From the cell containing the given text, extract its center point as [x, y] coordinate. 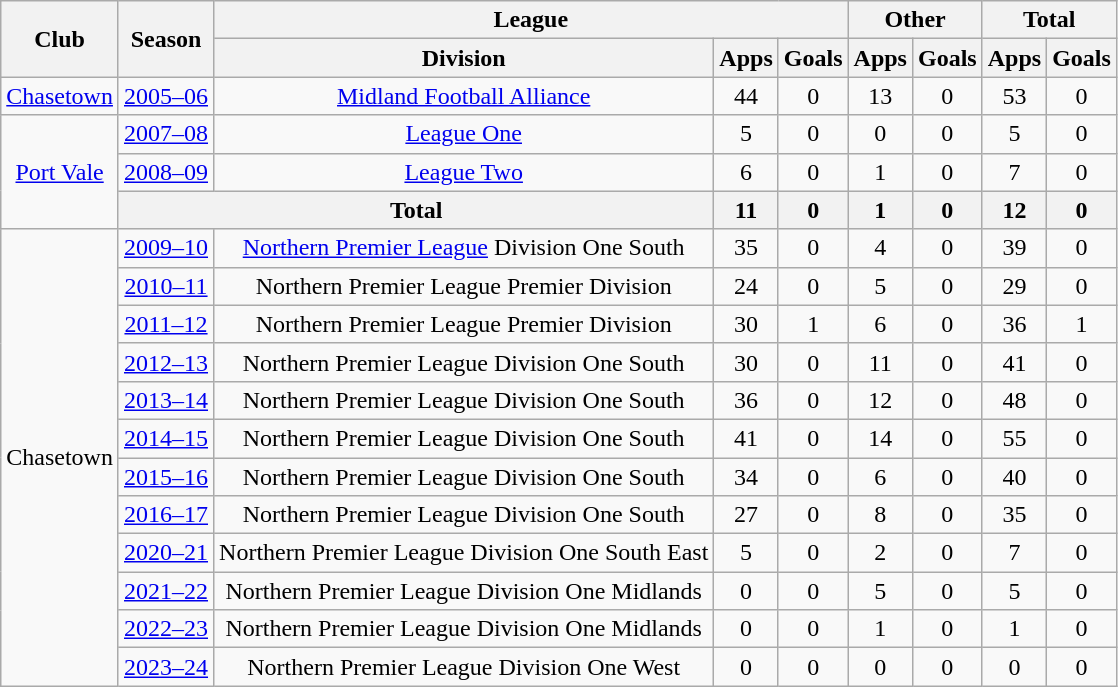
29 [1014, 286]
44 [746, 96]
2011–12 [166, 324]
Other [915, 20]
2013–14 [166, 400]
Port Vale [60, 172]
2008–09 [166, 172]
2016–17 [166, 515]
Northern Premier League Division One South East [464, 553]
Midland Football Alliance [464, 96]
24 [746, 286]
2005–06 [166, 96]
53 [1014, 96]
14 [880, 438]
34 [746, 477]
2021–22 [166, 591]
2023–24 [166, 667]
Club [60, 39]
27 [746, 515]
League [531, 20]
2010–11 [166, 286]
4 [880, 248]
Northern Premier League Division One West [464, 667]
Season [166, 39]
2009–10 [166, 248]
2 [880, 553]
2012–13 [166, 362]
2015–16 [166, 477]
League One [464, 134]
2014–15 [166, 438]
League Two [464, 172]
2007–08 [166, 134]
13 [880, 96]
Division [464, 58]
48 [1014, 400]
2020–21 [166, 553]
2022–23 [166, 629]
40 [1014, 477]
55 [1014, 438]
39 [1014, 248]
8 [880, 515]
